Extract the (X, Y) coordinate from the center of the cell holding the provided text.  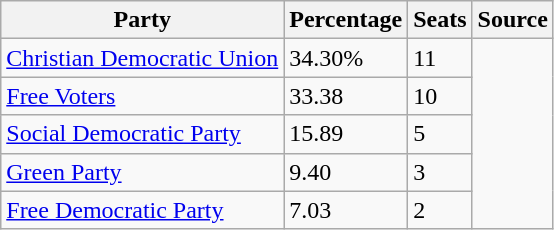
Seats (440, 20)
Christian Democratic Union (142, 58)
3 (440, 172)
34.30% (346, 58)
2 (440, 210)
Source (512, 20)
33.38 (346, 96)
Percentage (346, 20)
Party (142, 20)
Green Party (142, 172)
10 (440, 96)
15.89 (346, 134)
Social Democratic Party (142, 134)
5 (440, 134)
Free Democratic Party (142, 210)
9.40 (346, 172)
Free Voters (142, 96)
11 (440, 58)
7.03 (346, 210)
